From the cell containing the given text, extract its center point as [X, Y] coordinate. 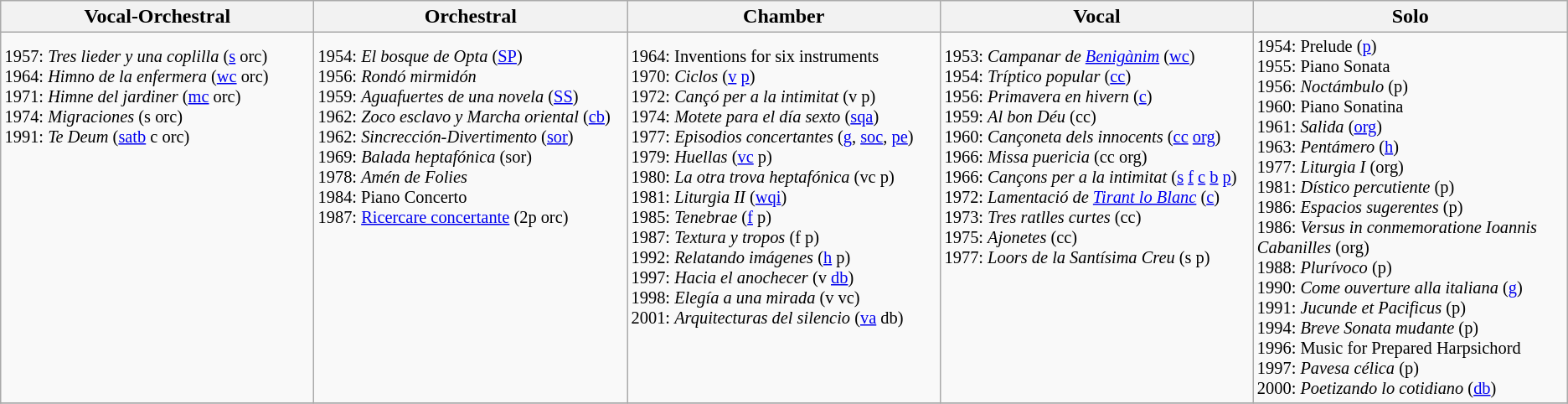
Chamber [784, 17]
Orchestral [471, 17]
Vocal [1097, 17]
Solo [1411, 17]
Vocal-Orchestral [157, 17]
